Scan for the cell matching the given text and deliver its (x, y) coordinate at center. 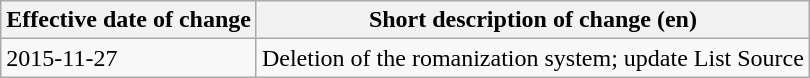
Effective date of change (129, 20)
Short description of change (en) (532, 20)
Deletion of the romanization system; update List Source (532, 58)
2015-11-27 (129, 58)
